Locate the cell with the specified text and output its [X, Y] center coordinate. 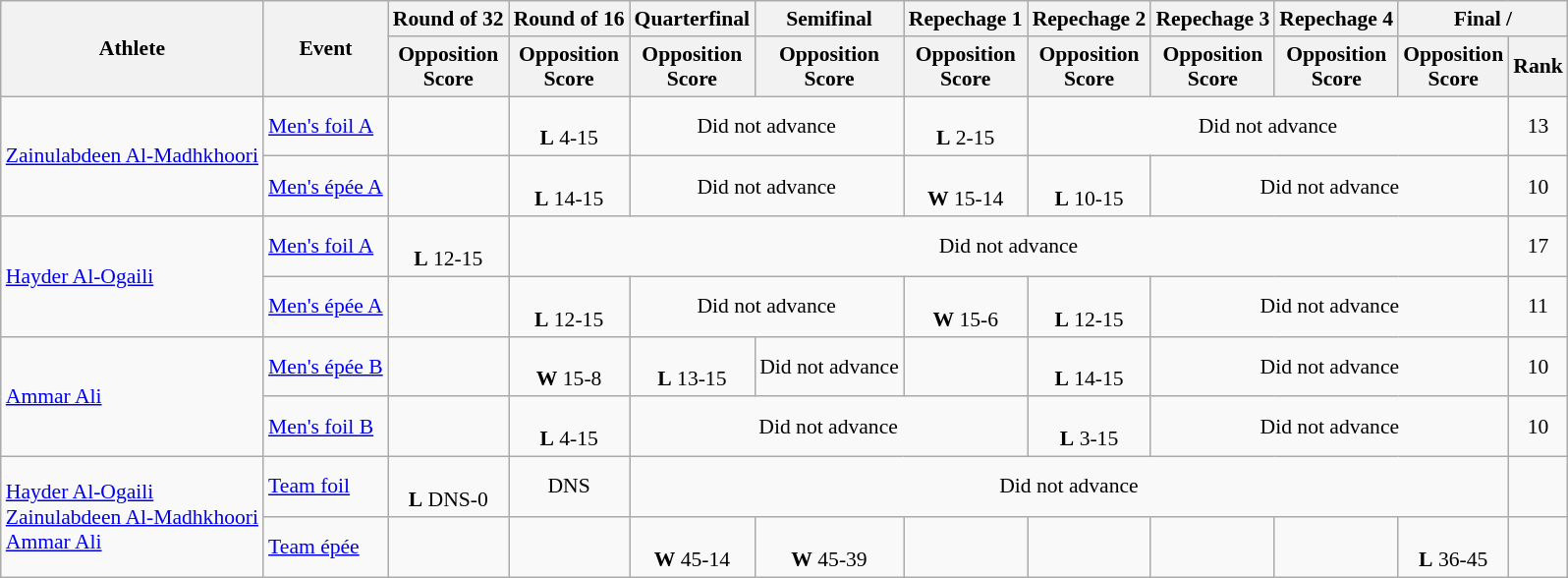
Event [326, 49]
DNS [570, 488]
Semifinal [829, 19]
Final / [1484, 19]
Round of 16 [570, 19]
L 36-45 [1453, 547]
Zainulabdeen Al-Madhkhoori [132, 156]
L 3-15 [1090, 427]
Round of 32 [448, 19]
Quarterfinal [693, 19]
Team épée [326, 547]
W 45-39 [829, 547]
Repechage 2 [1090, 19]
Hayder Al-Ogaili [132, 276]
Ammar Ali [132, 396]
Repechage 3 [1212, 19]
W 15-6 [966, 307]
13 [1539, 126]
L 13-15 [693, 366]
L DNS-0 [448, 488]
W 15-14 [966, 187]
Men's épée B [326, 366]
Repechage 4 [1336, 19]
Repechage 1 [966, 19]
Team foil [326, 488]
Hayder Al-OgailiZainulabdeen Al-MadhkhooriAmmar Ali [132, 517]
L 2-15 [966, 126]
17 [1539, 246]
L 10-15 [1090, 187]
Men's foil B [326, 427]
Rank [1539, 67]
W 15-8 [570, 366]
11 [1539, 307]
W 45-14 [693, 547]
Athlete [132, 49]
